Return [X, Y] of the center of cell containing provided text 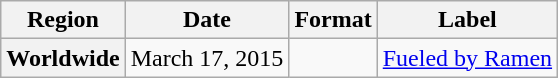
Format [333, 20]
Date [207, 20]
Worldwide [63, 58]
Fueled by Ramen [467, 58]
Region [63, 20]
March 17, 2015 [207, 58]
Label [467, 20]
